From the cell containing the given text, extract its center point as (X, Y) coordinate. 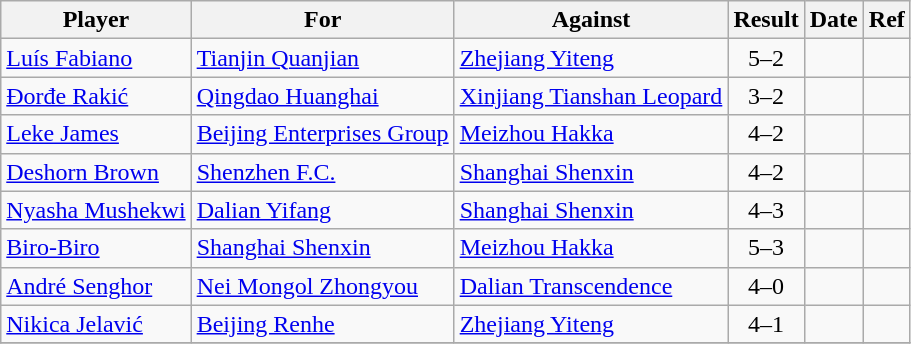
Nikica Jelavić (96, 324)
Dalian Transcendence (591, 286)
Leke James (96, 134)
Player (96, 20)
Deshorn Brown (96, 172)
5–2 (766, 58)
Biro-Biro (96, 248)
Xinjiang Tianshan Leopard (591, 96)
André Senghor (96, 286)
Luís Fabiano (96, 58)
Dalian Yifang (322, 210)
5–3 (766, 248)
For (322, 20)
Qingdao Huanghai (322, 96)
4–3 (766, 210)
Against (591, 20)
3–2 (766, 96)
Tianjin Quanjian (322, 58)
Ref (886, 20)
Beijing Enterprises Group (322, 134)
Beijing Renhe (322, 324)
Nei Mongol Zhongyou (322, 286)
Đorđe Rakić (96, 96)
4–0 (766, 286)
4–1 (766, 324)
Result (766, 20)
Date (834, 20)
Shenzhen F.C. (322, 172)
Nyasha Mushekwi (96, 210)
